Capture the cell that displays the provided text and extract its (x, y) central coordinate. 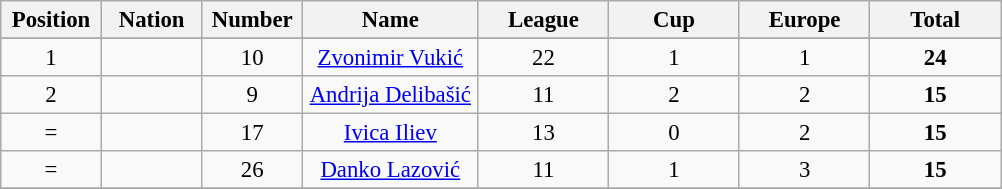
Nation (152, 20)
Name (391, 20)
Andrija Delibašić (391, 95)
24 (936, 58)
Ivica Iliev (391, 133)
0 (674, 133)
Zvonimir Vukić (391, 58)
Position (52, 20)
3 (804, 170)
Europe (804, 20)
10 (252, 58)
26 (252, 170)
17 (252, 133)
22 (544, 58)
League (544, 20)
Number (252, 20)
9 (252, 95)
Total (936, 20)
13 (544, 133)
Cup (674, 20)
Danko Lazović (391, 170)
